Scan for the cell matching the given text and deliver its (x, y) coordinate at center. 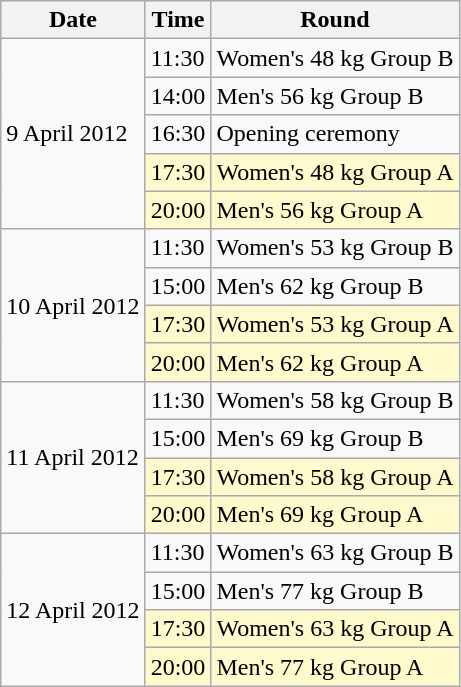
Men's 77 kg Group B (335, 591)
Women's 63 kg Group B (335, 553)
Men's 56 kg Group B (335, 96)
12 April 2012 (73, 610)
Men's 62 kg Group B (335, 286)
10 April 2012 (73, 305)
Women's 53 kg Group A (335, 324)
Women's 48 kg Group A (335, 172)
Women's 48 kg Group B (335, 58)
14:00 (178, 96)
Men's 69 kg Group A (335, 515)
Round (335, 20)
Women's 63 kg Group A (335, 629)
Men's 56 kg Group A (335, 210)
9 April 2012 (73, 134)
Time (178, 20)
Date (73, 20)
Women's 58 kg Group B (335, 400)
16:30 (178, 134)
Opening ceremony (335, 134)
11 April 2012 (73, 457)
Women's 58 kg Group A (335, 477)
Men's 77 kg Group A (335, 667)
Women's 53 kg Group B (335, 248)
Men's 62 kg Group A (335, 362)
Men's 69 kg Group B (335, 438)
